Capture the cell that displays the provided text and extract its [X, Y] central coordinate. 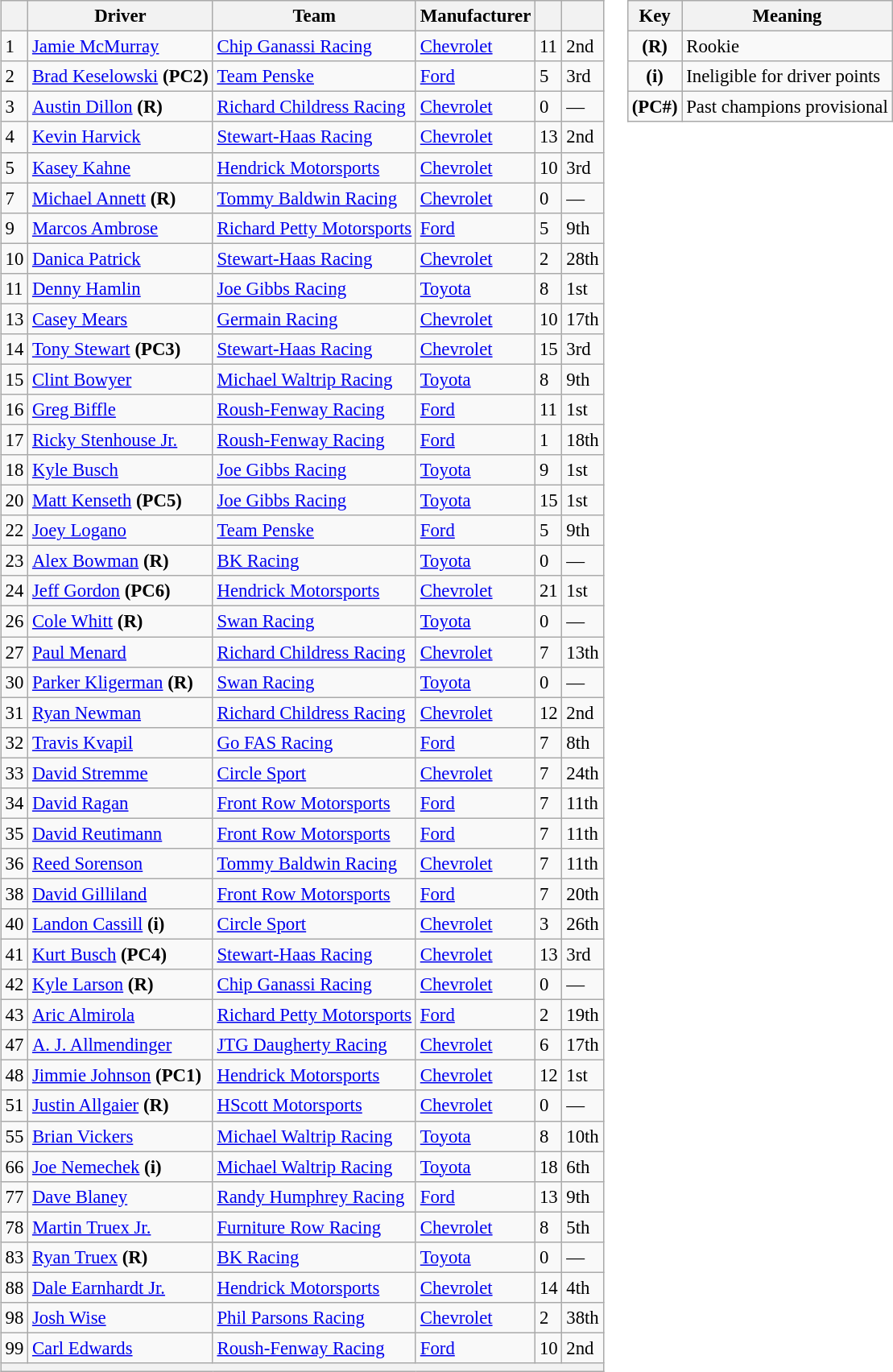
23 [14, 561]
Martin Truex Jr. [121, 1227]
Team [314, 16]
8th [583, 742]
48 [14, 1076]
99 [14, 1348]
Casey Mears [121, 319]
Brad Keselowski (PC2) [121, 76]
Joe Nemechek (i) [121, 1167]
Justin Allgaier (R) [121, 1105]
Jamie McMurray [121, 47]
98 [14, 1318]
David Gilliland [121, 894]
77 [14, 1196]
Phil Parsons Racing [314, 1318]
Matt Kenseth (PC5) [121, 501]
41 [14, 954]
Brian Vickers [121, 1136]
Michael Annett (R) [121, 198]
27 [14, 651]
88 [14, 1287]
Ricky Stenhouse Jr. [121, 440]
32 [14, 742]
Kevin Harvick [121, 137]
6th [583, 1167]
Kyle Busch [121, 470]
13th [583, 651]
Past champions provisional [788, 107]
Clint Bowyer [121, 379]
Driver [121, 16]
Paul Menard [121, 651]
43 [14, 1015]
4 [14, 137]
Carl Edwards [121, 1348]
Kasey Kahne [121, 167]
78 [14, 1227]
26 [14, 622]
HScott Motorsports [314, 1105]
Furniture Row Racing [314, 1227]
Go FAS Racing [314, 742]
Alex Bowman (R) [121, 561]
22 [14, 531]
38 [14, 894]
Kyle Larson (R) [121, 985]
26th [583, 924]
21 [549, 591]
Manufacturer [475, 16]
47 [14, 1045]
Randy Humphrey Racing [314, 1196]
Aric Almirola [121, 1015]
Reed Sorenson [121, 864]
Greg Biffle [121, 410]
Joey Logano [121, 531]
4th [583, 1287]
24th [583, 773]
Ineligible for driver points [788, 76]
24 [14, 591]
Kurt Busch (PC4) [121, 954]
Cole Whitt (R) [121, 622]
(R) [655, 47]
6 [549, 1045]
34 [14, 803]
31 [14, 713]
Dale Earnhardt Jr. [121, 1287]
20th [583, 894]
Dave Blaney [121, 1196]
David Ragan [121, 803]
Danica Patrick [121, 258]
42 [14, 985]
Ryan Newman [121, 713]
JTG Daugherty Racing [314, 1045]
Ryan Truex (R) [121, 1257]
Landon Cassill (i) [121, 924]
38th [583, 1318]
83 [14, 1257]
Jimmie Johnson (PC1) [121, 1076]
18th [583, 440]
Parker Kligerman (R) [121, 682]
35 [14, 833]
55 [14, 1136]
Josh Wise [121, 1318]
20 [14, 501]
Jeff Gordon (PC6) [121, 591]
(i) [655, 76]
Key [655, 16]
17 [14, 440]
30 [14, 682]
5th [583, 1227]
40 [14, 924]
36 [14, 864]
David Stremme [121, 773]
Denny Hamlin [121, 288]
19th [583, 1015]
Tony Stewart (PC3) [121, 349]
51 [14, 1105]
Austin Dillon (R) [121, 107]
66 [14, 1167]
Rookie [788, 47]
28th [583, 258]
33 [14, 773]
Marcos Ambrose [121, 228]
(PC#) [655, 107]
Meaning [788, 16]
16 [14, 410]
David Reutimann [121, 833]
Travis Kvapil [121, 742]
Germain Racing [314, 319]
10th [583, 1136]
A. J. Allmendinger [121, 1045]
